Pinpoint the cell where the given text exists, returning its [X, Y] midpoint coordinate. 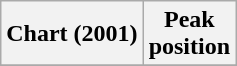
Peak position [189, 34]
Chart (2001) [72, 34]
